From the cell containing the given text, extract its center point as (X, Y) coordinate. 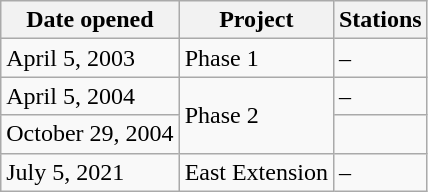
Stations (380, 20)
July 5, 2021 (90, 172)
East Extension (256, 172)
Phase 2 (256, 115)
October 29, 2004 (90, 134)
April 5, 2004 (90, 96)
April 5, 2003 (90, 58)
Phase 1 (256, 58)
Project (256, 20)
Date opened (90, 20)
